Detect which cell encompasses the target text, then output its [x, y] center coordinate. 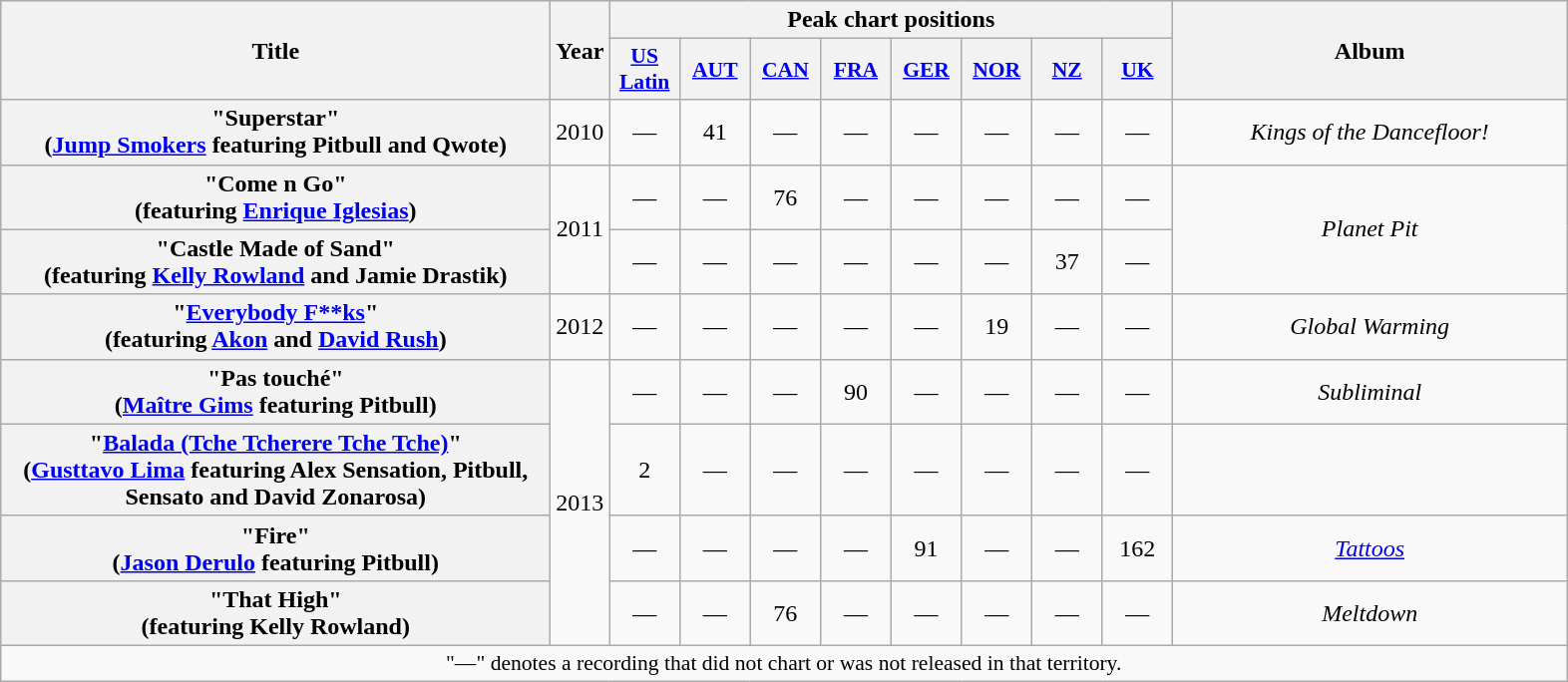
19 [997, 327]
Global Warming [1371, 327]
FRA [856, 70]
"Superstar" (Jump Smokers featuring Pitbull and Qwote) [275, 132]
"Everybody F**ks" (featuring Akon and David Rush) [275, 327]
162 [1137, 548]
Album [1371, 50]
"—" denotes a recording that did not chart or was not released in that territory. [784, 663]
GER [926, 70]
Title [275, 50]
"Pas touché" (Maître Gims featuring Pitbull) [275, 391]
90 [856, 391]
Meltdown [1371, 612]
"Fire" (Jason Derulo featuring Pitbull) [275, 548]
Planet Pit [1371, 229]
41 [714, 132]
Peak chart positions [892, 20]
"Balada (Tche Tcherere Tche Tche)" (Gusttavo Lima featuring Alex Sensation, Pitbull, Sensato and David Zonarosa) [275, 470]
NOR [997, 70]
UK [1137, 70]
Subliminal [1371, 391]
2 [644, 470]
Tattoos [1371, 548]
37 [1067, 261]
Kings of the Dancefloor! [1371, 132]
"Castle Made of Sand" (featuring Kelly Rowland and Jamie Drastik) [275, 261]
US Latin [644, 70]
"That High" (featuring Kelly Rowland) [275, 612]
2012 [581, 327]
NZ [1067, 70]
"Come n Go" (featuring Enrique Iglesias) [275, 197]
2013 [581, 503]
CAN [786, 70]
Year [581, 50]
2010 [581, 132]
2011 [581, 229]
AUT [714, 70]
91 [926, 548]
